Locate the cell with the specified text and output its (X, Y) center coordinate. 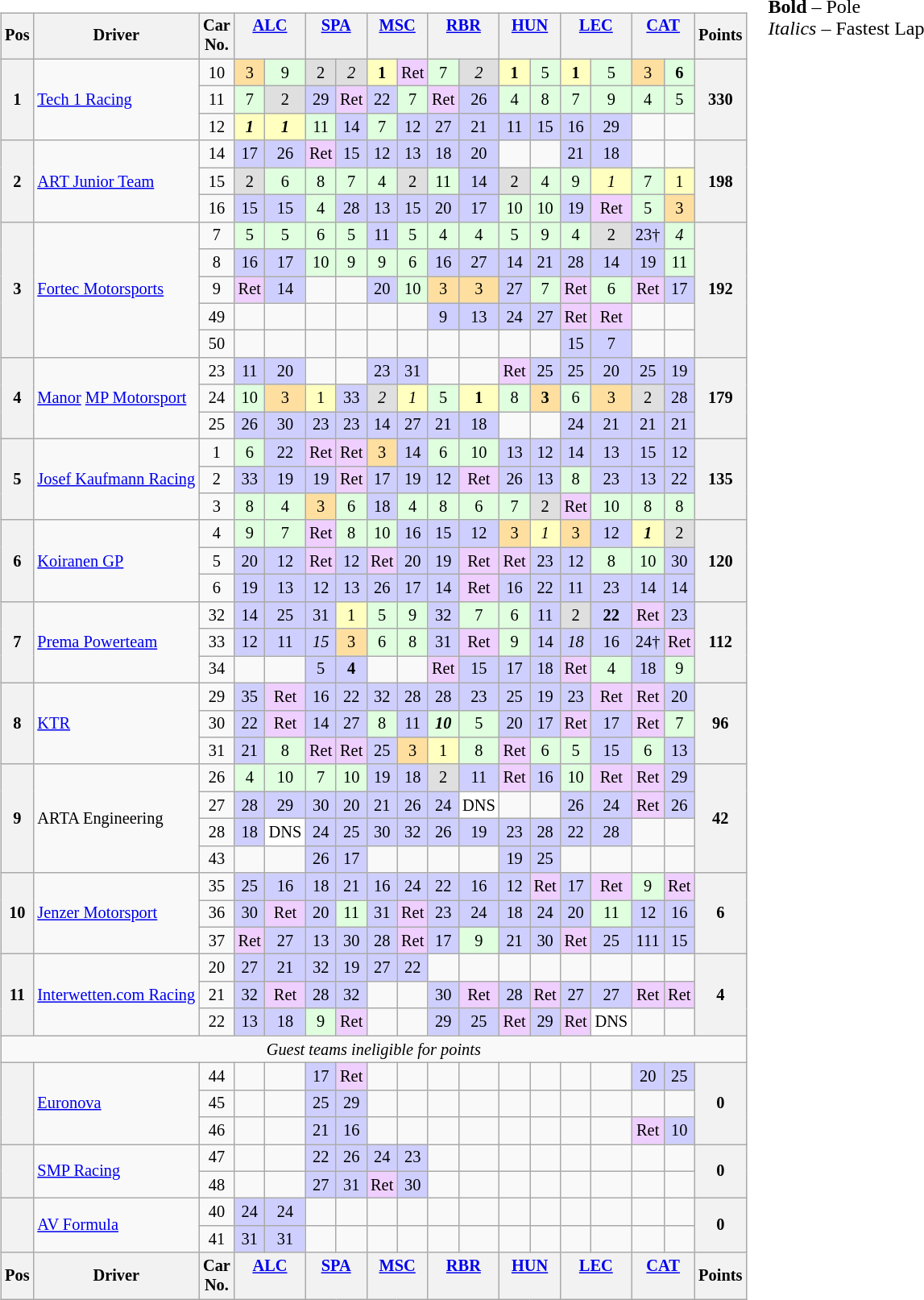
Fortec Motorsports (116, 289)
42 (720, 819)
44 (217, 1077)
198 (720, 181)
48 (217, 1185)
ART Junior Team (116, 181)
Tech 1 Racing (116, 100)
46 (217, 1131)
96 (720, 724)
Guest teams ineligible for points (374, 1049)
36 (217, 914)
37 (217, 941)
23† (648, 235)
111 (648, 941)
330 (720, 100)
50 (217, 344)
Josef Kaufmann Racing (116, 479)
49 (217, 317)
45 (217, 1103)
SMP Racing (116, 1172)
135 (720, 479)
40 (217, 1212)
Interwetten.com Racing (116, 995)
179 (720, 398)
43 (217, 859)
112 (720, 642)
47 (217, 1158)
Manor MP Motorsport (116, 398)
120 (720, 561)
AV Formula (116, 1225)
Euronova (116, 1104)
KTR (116, 724)
ARTA Engineering (116, 819)
192 (720, 289)
34 (217, 670)
Jenzer Motorsport (116, 914)
Prema Powerteam (116, 642)
Koiranen GP (116, 561)
41 (217, 1240)
24† (648, 642)
